Locate the cell with the specified text and output its (X, Y) center coordinate. 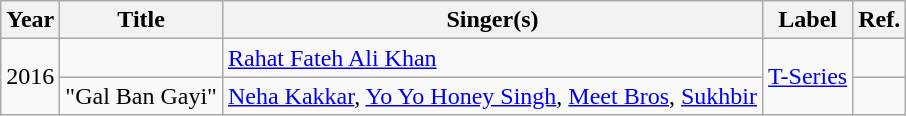
Year (30, 20)
2016 (30, 77)
Singer(s) (492, 20)
Neha Kakkar, Yo Yo Honey Singh, Meet Bros, Sukhbir (492, 96)
"Gal Ban Gayi" (142, 96)
Title (142, 20)
Rahat Fateh Ali Khan (492, 58)
Label (808, 20)
Ref. (880, 20)
T-Series (808, 77)
